Determine the (x, y) coordinate at the center of the cell enclosing the given text.  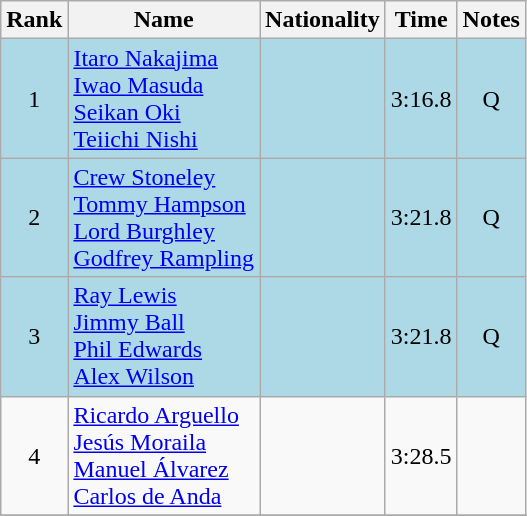
3:16.8 (421, 98)
3 (34, 336)
Ray LewisJimmy BallPhil EdwardsAlex Wilson (164, 336)
3:28.5 (421, 456)
Rank (34, 20)
1 (34, 98)
Itaro NakajimaIwao MasudaSeikan OkiTeiichi Nishi (164, 98)
Notes (491, 20)
4 (34, 456)
2 (34, 218)
Nationality (323, 20)
Crew StoneleyTommy HampsonLord BurghleyGodfrey Rampling (164, 218)
Ricardo ArguelloJesús MorailaManuel ÁlvarezCarlos de Anda (164, 456)
Name (164, 20)
Time (421, 20)
